Provide the (x, y) coordinate of the cell's center where the given text is located.  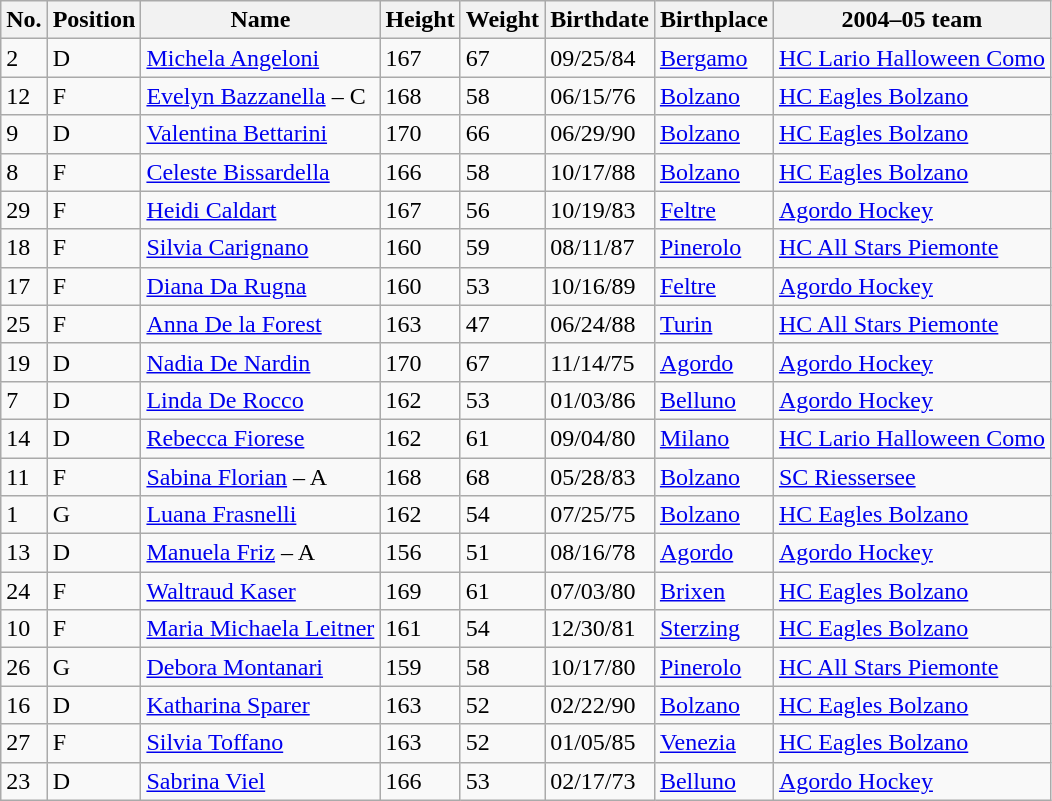
Sterzing (714, 629)
10/19/83 (600, 210)
02/22/90 (600, 705)
Nadia De Nardin (260, 362)
14 (24, 438)
56 (502, 210)
08/11/87 (600, 248)
Sabrina Viel (260, 781)
06/24/88 (600, 324)
Venezia (714, 743)
09/25/84 (600, 58)
18 (24, 248)
01/05/85 (600, 743)
19 (24, 362)
66 (502, 134)
1 (24, 515)
Sabina Florian – A (260, 477)
10/17/88 (600, 172)
Debora Montanari (260, 667)
Linda De Rocco (260, 400)
08/16/78 (600, 553)
156 (420, 553)
59 (502, 248)
23 (24, 781)
17 (24, 286)
Katharina Sparer (260, 705)
Silvia Toffano (260, 743)
Maria Michaela Leitner (260, 629)
Diana Da Rugna (260, 286)
Silvia Carignano (260, 248)
7 (24, 400)
26 (24, 667)
Evelyn Bazzanella – C (260, 96)
Michela Angeloni (260, 58)
10 (24, 629)
12 (24, 96)
2 (24, 58)
Luana Frasnelli (260, 515)
06/15/76 (600, 96)
11 (24, 477)
Birthdate (600, 20)
29 (24, 210)
27 (24, 743)
169 (420, 591)
51 (502, 553)
Birthplace (714, 20)
Turin (714, 324)
09/04/80 (600, 438)
Celeste Bissardella (260, 172)
07/03/80 (600, 591)
159 (420, 667)
2004–05 team (912, 20)
10/17/80 (600, 667)
06/29/90 (600, 134)
68 (502, 477)
Heidi Caldart (260, 210)
Bergamo (714, 58)
25 (24, 324)
11/14/75 (600, 362)
Brixen (714, 591)
Waltraud Kaser (260, 591)
02/17/73 (600, 781)
10/16/89 (600, 286)
Position (94, 20)
Name (260, 20)
8 (24, 172)
13 (24, 553)
16 (24, 705)
Rebecca Fiorese (260, 438)
12/30/81 (600, 629)
01/03/86 (600, 400)
47 (502, 324)
05/28/83 (600, 477)
Valentina Bettarini (260, 134)
9 (24, 134)
Anna De la Forest (260, 324)
No. (24, 20)
161 (420, 629)
24 (24, 591)
07/25/75 (600, 515)
Weight (502, 20)
SC Riessersee (912, 477)
Manuela Friz – A (260, 553)
Milano (714, 438)
Height (420, 20)
